Determine the [X, Y] coordinate at the center of the cell enclosing the given text.  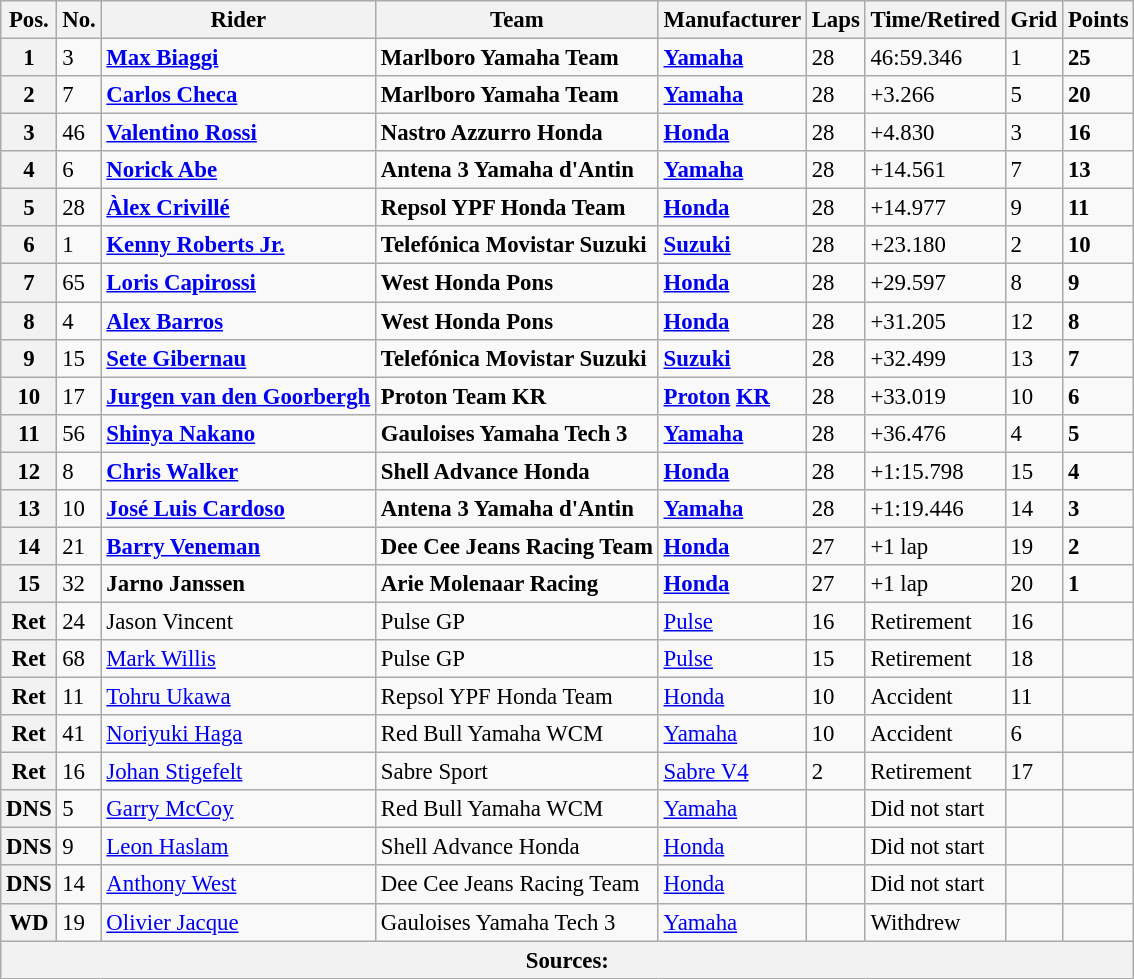
Sources: [568, 960]
Àlex Crivillé [238, 208]
Rider [238, 20]
Jason Vincent [238, 621]
56 [79, 433]
41 [79, 734]
Alex Barros [238, 321]
Team [518, 20]
46 [79, 133]
Johan Stigefelt [238, 772]
+3.266 [935, 95]
24 [79, 621]
Jarno Janssen [238, 584]
Barry Veneman [238, 546]
+1:15.798 [935, 471]
José Luis Cardoso [238, 509]
Arie Molenaar Racing [518, 584]
No. [79, 20]
18 [1034, 659]
+14.977 [935, 208]
Anthony West [238, 885]
46:59.346 [935, 58]
Grid [1034, 20]
Norick Abe [238, 170]
WD [29, 922]
Valentino Rossi [238, 133]
Laps [836, 20]
Max Biaggi [238, 58]
Tohru Ukawa [238, 697]
Time/Retired [935, 20]
Leon Haslam [238, 847]
Mark Willis [238, 659]
Nastro Azzurro Honda [518, 133]
65 [79, 283]
25 [1098, 58]
+31.205 [935, 321]
+36.476 [935, 433]
+14.561 [935, 170]
Carlos Checa [238, 95]
Noriyuki Haga [238, 734]
Kenny Roberts Jr. [238, 245]
21 [79, 546]
Proton KR [732, 396]
Points [1098, 20]
Jurgen van den Goorbergh [238, 396]
Sabre V4 [732, 772]
Withdrew [935, 922]
+23.180 [935, 245]
Proton Team KR [518, 396]
+1:19.446 [935, 509]
+4.830 [935, 133]
Sabre Sport [518, 772]
Chris Walker [238, 471]
Shinya Nakano [238, 433]
Sete Gibernau [238, 358]
32 [79, 584]
Olivier Jacque [238, 922]
68 [79, 659]
Manufacturer [732, 20]
+33.019 [935, 396]
Loris Capirossi [238, 283]
+29.597 [935, 283]
+32.499 [935, 358]
Pos. [29, 20]
Garry McCoy [238, 809]
